Return [x, y] of the center of cell containing provided text 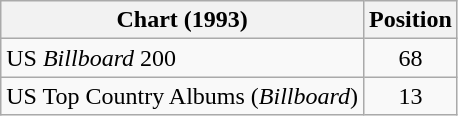
US Billboard 200 [182, 58]
US Top Country Albums (Billboard) [182, 96]
Chart (1993) [182, 20]
68 [411, 58]
13 [411, 96]
Position [411, 20]
